From the cell containing the given text, extract its center point as [x, y] coordinate. 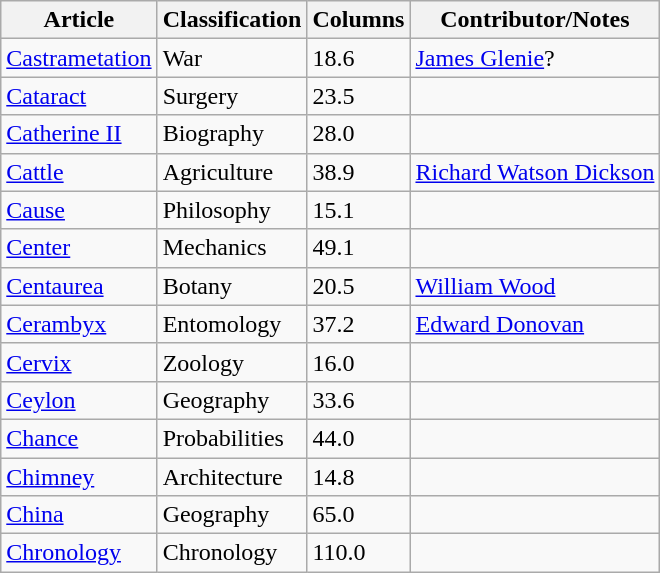
28.0 [358, 134]
Classification [232, 20]
Contributor/Notes [535, 20]
Richard Watson Dickson [535, 172]
James Glenie? [535, 58]
Botany [232, 286]
Cattle [79, 172]
20.5 [358, 286]
Architecture [232, 477]
49.1 [358, 248]
China [79, 515]
23.5 [358, 96]
Biography [232, 134]
37.2 [358, 324]
Probabilities [232, 438]
65.0 [358, 515]
44.0 [358, 438]
14.8 [358, 477]
16.0 [358, 362]
Ceylon [79, 400]
33.6 [358, 400]
Mechanics [232, 248]
Columns [358, 20]
Cataract [79, 96]
38.9 [358, 172]
Zoology [232, 362]
Entomology [232, 324]
Article [79, 20]
Cervix [79, 362]
15.1 [358, 210]
William Wood [535, 286]
Center [79, 248]
Castrametation [79, 58]
110.0 [358, 553]
Agriculture [232, 172]
Catherine II [79, 134]
War [232, 58]
Surgery [232, 96]
18.6 [358, 58]
Chance [79, 438]
Edward Donovan [535, 324]
Philosophy [232, 210]
Cerambyx [79, 324]
Centaurea [79, 286]
Chimney [79, 477]
Cause [79, 210]
